Extract the (x, y) coordinate from the center of the cell holding the provided text.  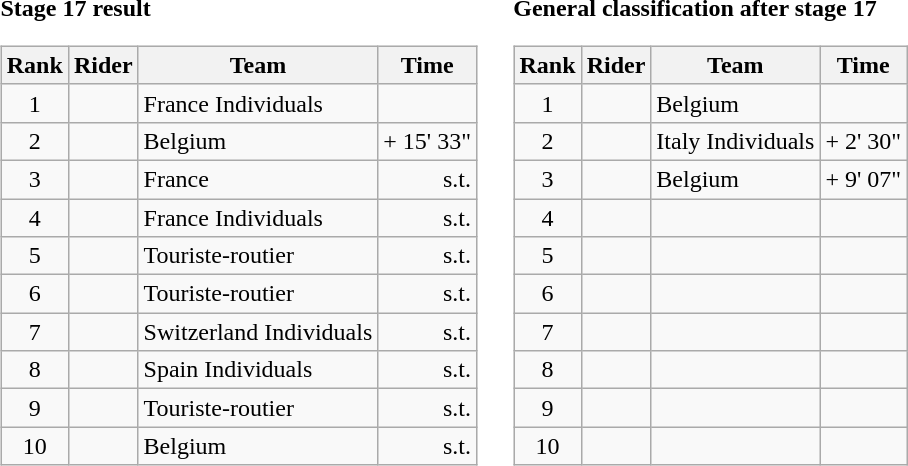
France (258, 179)
Switzerland Individuals (258, 332)
+ 15' 33" (428, 141)
Italy Individuals (736, 141)
+ 2' 30" (864, 141)
Spain Individuals (258, 370)
+ 9' 07" (864, 179)
